Scan for the cell matching the given text and deliver its (X, Y) coordinate at center. 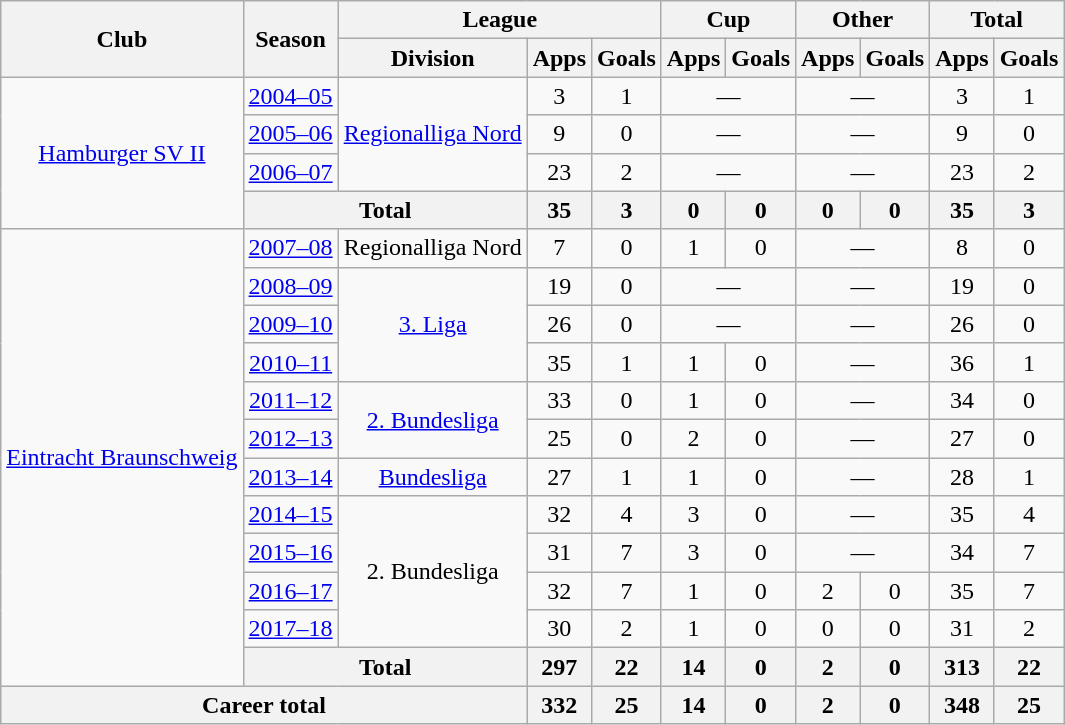
League (500, 20)
Club (122, 39)
2004–05 (290, 96)
2009–10 (290, 324)
Other (863, 20)
Bundesliga (432, 477)
297 (559, 667)
2015–16 (290, 553)
2005–06 (290, 134)
Cup (728, 20)
30 (559, 629)
2012–13 (290, 438)
Hamburger SV II (122, 153)
2011–12 (290, 400)
Division (432, 58)
2017–18 (290, 629)
2014–15 (290, 515)
2016–17 (290, 591)
36 (962, 362)
2008–09 (290, 286)
Career total (264, 705)
28 (962, 477)
3. Liga (432, 324)
2013–14 (290, 477)
2007–08 (290, 248)
2006–07 (290, 172)
348 (962, 705)
313 (962, 667)
Season (290, 39)
Eintracht Braunschweig (122, 458)
8 (962, 248)
332 (559, 705)
33 (559, 400)
2010–11 (290, 362)
